Scan for the cell matching the given text and deliver its [X, Y] coordinate at center. 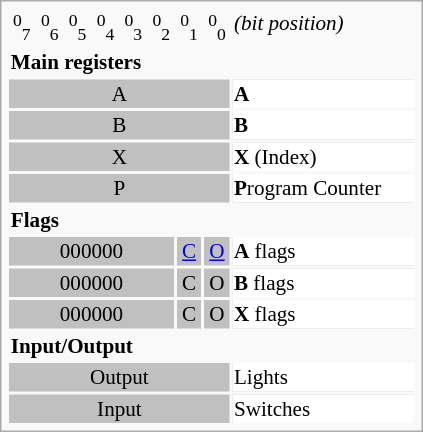
X [119, 157]
03 [134, 28]
01 [190, 28]
A flags [323, 251]
Main registers [212, 62]
00 [218, 28]
Input/Output [212, 346]
Lights [323, 377]
Program Counter [323, 188]
Output [119, 377]
07 [22, 28]
Input [119, 409]
P [119, 188]
X flags [323, 314]
X (Index) [323, 157]
05 [78, 28]
(bit position) [323, 28]
Flags [212, 220]
Switches [323, 409]
B flags [323, 283]
06 [50, 28]
02 [162, 28]
04 [106, 28]
